Find where the given text appears and provide that cell's center as [x, y] coordinate. 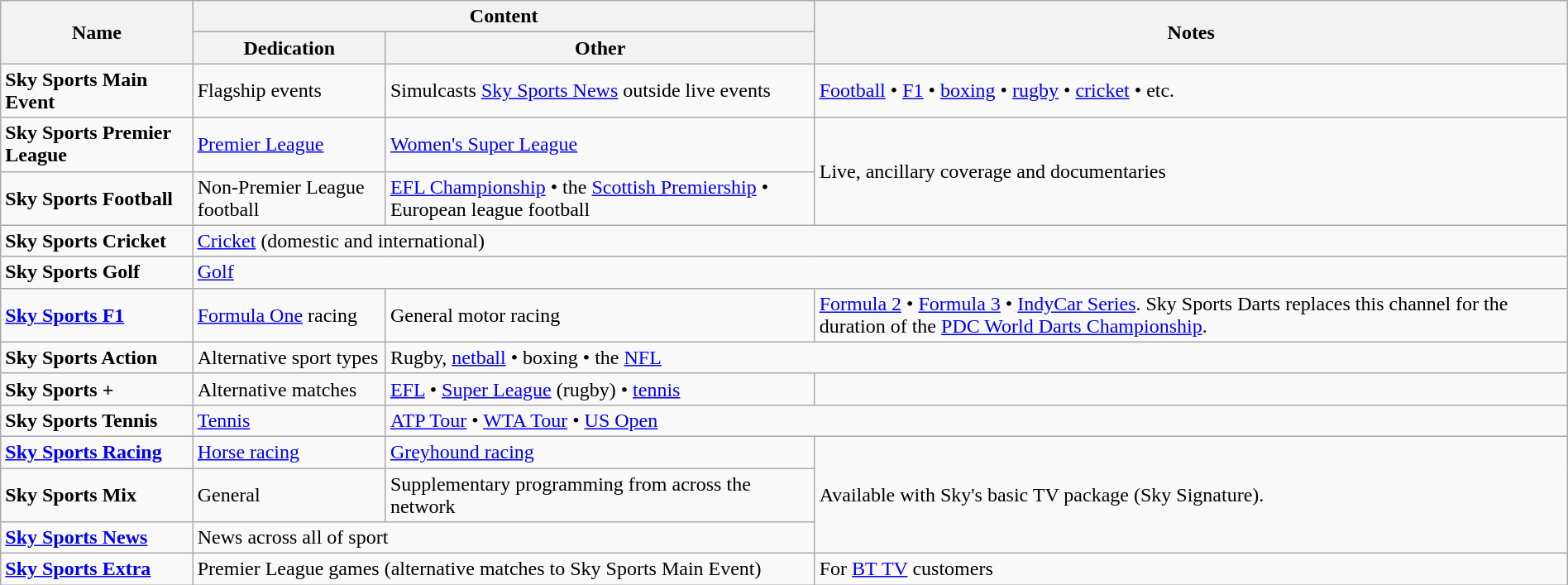
Formula 2 • Formula 3 • IndyCar Series. Sky Sports Darts replaces this channel for the duration of the PDC World Darts Championship. [1191, 314]
Sky Sports Action [97, 357]
Sky Sports Golf [97, 272]
Football • F1 • boxing • rugby • cricket • etc. [1191, 91]
General motor racing [600, 314]
For BT TV customers [1191, 569]
Available with Sky's basic TV package (Sky Signature). [1191, 495]
Sky Sports Cricket [97, 241]
Sky Sports F1 [97, 314]
Flagship events [289, 91]
Horse racing [289, 452]
Sky Sports Tennis [97, 420]
EFL Championship • the Scottish Premiership • European league football [600, 199]
Notes [1191, 32]
General [289, 495]
Non-Premier League football [289, 199]
Sky Sports + [97, 389]
Tennis [289, 420]
Premier League games (alternative matches to Sky Sports Main Event) [504, 569]
Sky Sports Racing [97, 452]
Premier League [289, 144]
Sky Sports Main Event [97, 91]
EFL • Super League (rugby) • tennis [600, 389]
Content [504, 17]
ATP Tour • WTA Tour • US Open [976, 420]
Alternative sport types [289, 357]
Sky Sports News [97, 538]
Alternative matches [289, 389]
Sky Sports Mix [97, 495]
Cricket (domestic and international) [880, 241]
Rugby, netball • boxing • the NFL [976, 357]
Golf [880, 272]
Simulcasts Sky Sports News outside live events [600, 91]
Formula One racing [289, 314]
Women's Super League [600, 144]
Greyhound racing [600, 452]
Dedication [289, 48]
Supplementary programming from across the network [600, 495]
Sky Sports Premier League [97, 144]
Sky Sports Football [97, 199]
Name [97, 32]
News across all of sport [504, 538]
Live, ancillary coverage and documentaries [1191, 171]
Other [600, 48]
Sky Sports Extra [97, 569]
